Find where the given text appears and provide that cell's center as [X, Y] coordinate. 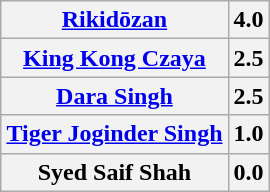
Rikidōzan [114, 20]
Tiger Joginder Singh [114, 134]
4.0 [248, 20]
Dara Singh [114, 96]
Syed Saif Shah [114, 172]
King Kong Czaya [114, 58]
1.0 [248, 134]
0.0 [248, 172]
